Identify which cell holds the provided text, then report its [x, y] central coordinate. 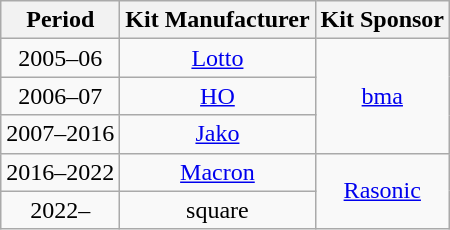
2005–06 [60, 58]
2022– [60, 210]
Kit Sponsor [382, 20]
Jako [218, 134]
Macron [218, 172]
bma [382, 96]
2007–2016 [60, 134]
2016–2022 [60, 172]
HO [218, 96]
2006–07 [60, 96]
Lotto [218, 58]
square [218, 210]
Rasonic [382, 191]
Kit Manufacturer [218, 20]
Period [60, 20]
